Identify which cell holds the provided text, then report its [x, y] central coordinate. 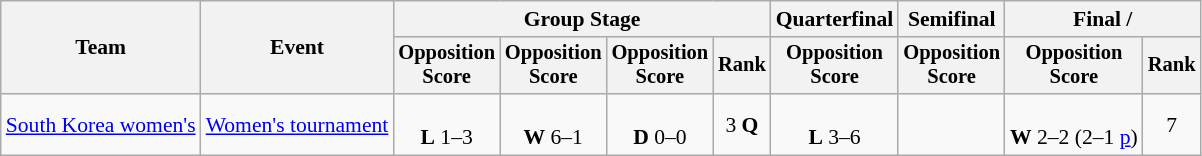
Women's tournament [298, 124]
3 Q [742, 124]
L 3–6 [835, 124]
L 1–3 [446, 124]
7 [1172, 124]
Team [101, 48]
South Korea women's [101, 124]
W 6–1 [554, 124]
Group Stage [582, 19]
D 0–0 [660, 124]
Final / [1102, 19]
Event [298, 48]
Quarterfinal [835, 19]
W 2–2 (2–1 p) [1074, 124]
Semifinal [952, 19]
